Scan for the cell matching the given text and deliver its (x, y) coordinate at center. 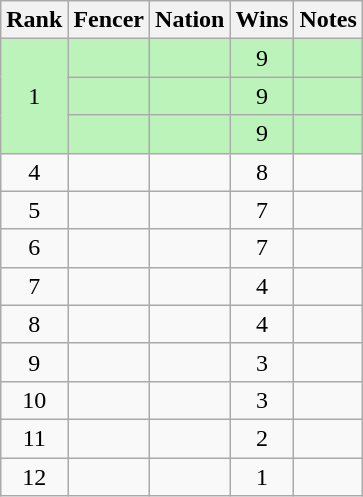
12 (34, 477)
11 (34, 438)
Wins (262, 20)
2 (262, 438)
Notes (328, 20)
Fencer (109, 20)
6 (34, 248)
10 (34, 400)
Nation (190, 20)
5 (34, 210)
Rank (34, 20)
